Output the (x, y) coordinate of the center of the cell containing the given text.  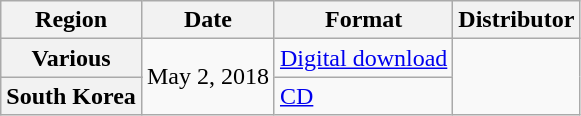
Various (72, 58)
Digital download (363, 58)
Region (72, 20)
South Korea (72, 96)
CD (363, 96)
May 2, 2018 (208, 77)
Format (363, 20)
Date (208, 20)
Distributor (516, 20)
